Detect which cell encompasses the target text, then output its [x, y] center coordinate. 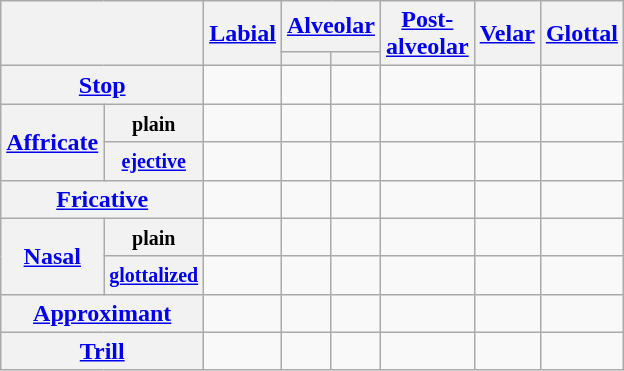
Glottal [582, 34]
Labial [243, 34]
Post-alveolar [427, 34]
Alveolar [330, 26]
ejective [154, 161]
Approximant [102, 313]
Nasal [52, 256]
Stop [102, 85]
Velar [507, 34]
glottalized [154, 275]
Trill [102, 351]
Fricative [102, 199]
Affricate [52, 142]
